Return the [x, y] coordinate for the center point of the cell that contains the specified text.  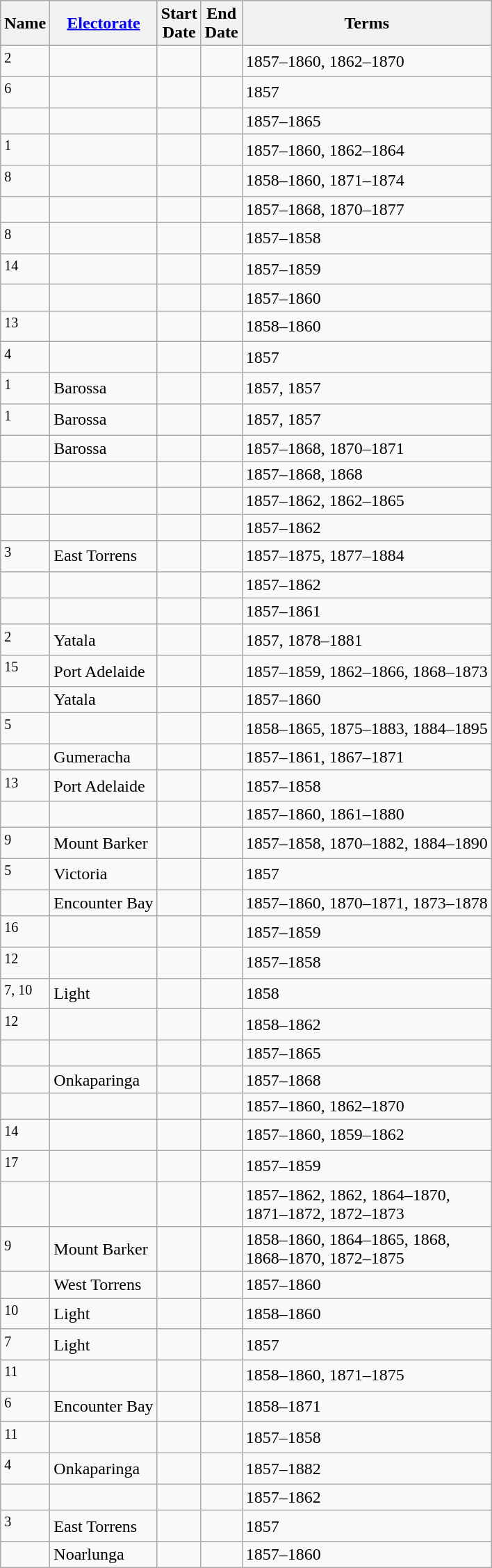
Electorate [104, 24]
15 [25, 671]
West Torrens [104, 1285]
1858–1865, 1875–1883, 1884–1895 [367, 728]
1858 [367, 994]
7, 10 [25, 994]
1857–1860, 1861–1880 [367, 815]
EndDate [221, 24]
1857–1858, 1870–1882, 1884–1890 [367, 844]
1857–1882 [367, 1469]
1857–1862, 1862–1865 [367, 501]
1858–1860, 1864–1865, 1868, 1868–1870, 1872–1875 [367, 1250]
1857–1861 [367, 611]
Victoria [104, 874]
16 [25, 931]
1858–1860, 1871–1875 [367, 1376]
1857–1868, 1868 [367, 475]
Terms [367, 24]
StartDate [179, 24]
1857–1875, 1877–1884 [367, 556]
1857–1862, 1862, 1864–1870, 1871–1872, 1872–1873 [367, 1204]
Noarlunga [104, 1555]
Gumeracha [104, 757]
1857–1868, 1870–1877 [367, 209]
Name [25, 24]
1858–1862 [367, 1024]
7 [25, 1344]
1857–1859, 1862–1866, 1868–1873 [367, 671]
1857–1861, 1867–1871 [367, 757]
1857–1868, 1870–1871 [367, 448]
1857–1868 [367, 1079]
10 [25, 1314]
1858–1871 [367, 1407]
17 [25, 1166]
1857–1860, 1859–1862 [367, 1134]
1857, 1878–1881 [367, 639]
1857–1860, 1870–1871, 1873–1878 [367, 903]
1858–1860, 1871–1874 [367, 181]
1857–1860, 1862–1864 [367, 150]
